Find where the given text appears and provide that cell's center as (x, y) coordinate. 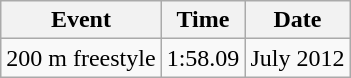
1:58.09 (203, 58)
200 m freestyle (81, 58)
Date (298, 20)
Time (203, 20)
July 2012 (298, 58)
Event (81, 20)
